Find where the given text appears and provide that cell's center as (x, y) coordinate. 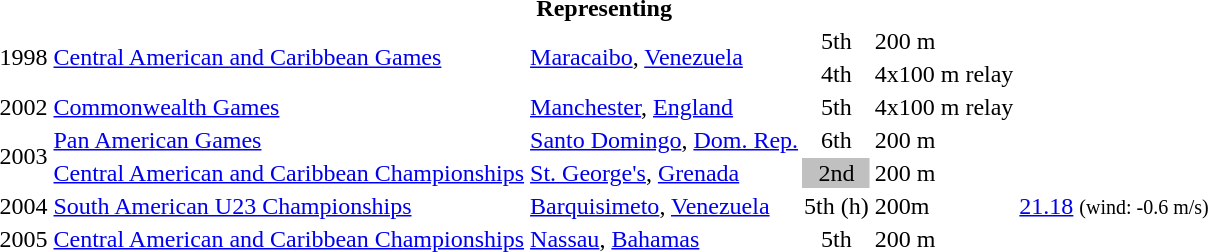
6th (837, 140)
4th (837, 74)
5th (h) (837, 206)
Central American and Caribbean Championships (289, 173)
200m (944, 206)
Manchester, England (664, 107)
Commonwealth Games (289, 107)
2nd (837, 173)
Santo Domingo, Dom. Rep. (664, 140)
Barquisimeto, Venezuela (664, 206)
South American U23 Championships (289, 206)
Central American and Caribbean Games (289, 58)
St. George's, Grenada (664, 173)
Pan American Games (289, 140)
Maracaibo, Venezuela (664, 58)
